Return [x, y] of the center of cell containing provided text 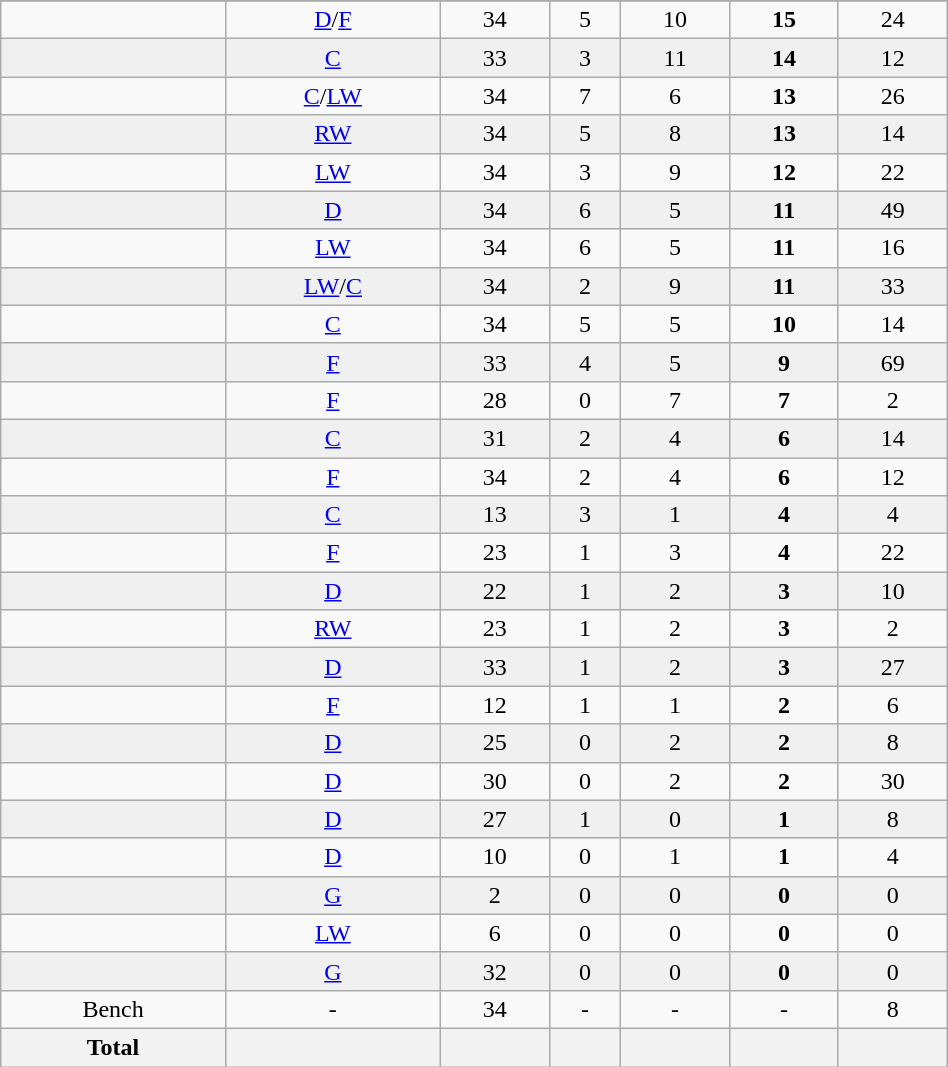
LW/C [332, 286]
28 [494, 400]
D/F [332, 20]
Total [114, 1047]
26 [892, 96]
Bench [114, 1009]
49 [892, 210]
24 [892, 20]
69 [892, 362]
25 [494, 743]
16 [892, 248]
32 [494, 971]
C/LW [332, 96]
15 [784, 20]
31 [494, 438]
